Scan for the cell matching the given text and deliver its (x, y) coordinate at center. 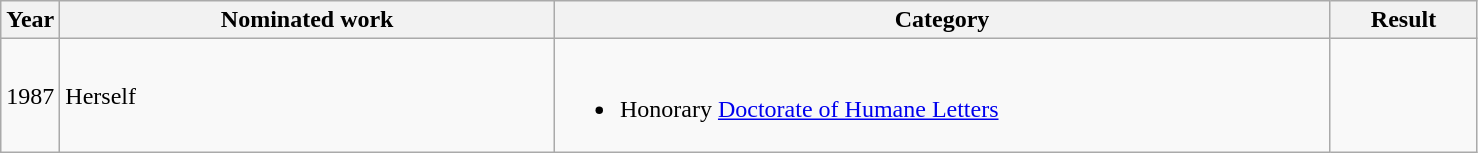
Herself (308, 96)
Category (942, 20)
Year (30, 20)
1987 (30, 96)
Nominated work (308, 20)
Honorary Doctorate of Humane Letters (942, 96)
Result (1404, 20)
